Provide the (X, Y) coordinate of the cell's center where the given text is located.  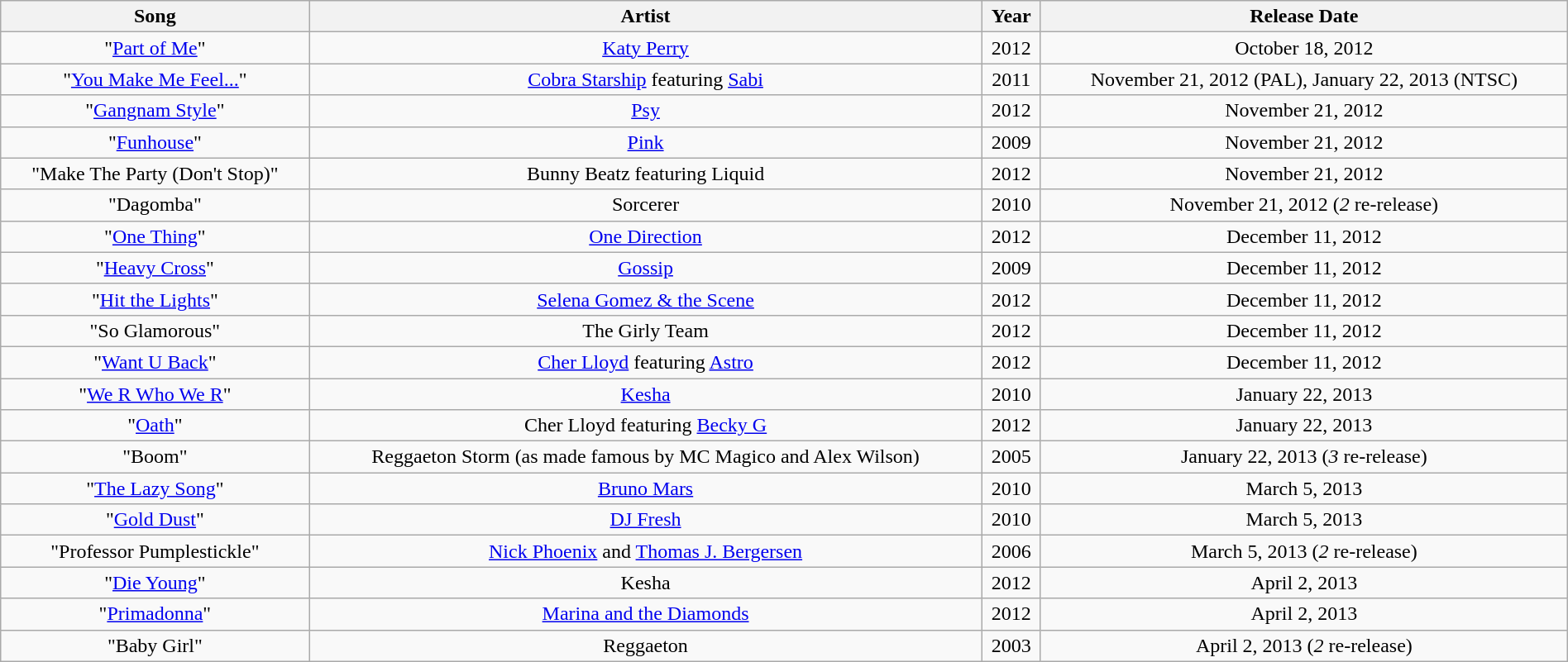
2003 (1011, 645)
"Part of Me" (155, 48)
Pink (645, 142)
Marina and the Diamonds (645, 614)
Bruno Mars (645, 488)
DJ Fresh (645, 520)
April 2, 2013 (2 re-release) (1303, 645)
Release Date (1303, 17)
Selena Gomez & the Scene (645, 299)
Gossip (645, 268)
Katy Perry (645, 48)
"Professor Pumplestickle" (155, 551)
Year (1011, 17)
"Die Young" (155, 583)
2005 (1011, 457)
"Baby Girl" (155, 645)
January 22, 2013 (3 re-release) (1303, 457)
Reggaeton Storm (as made famous by MC Magico and Alex Wilson) (645, 457)
November 21, 2012 (2 re-release) (1303, 205)
"The Lazy Song" (155, 488)
2011 (1011, 79)
Nick Phoenix and Thomas J. Bergersen (645, 551)
2006 (1011, 551)
"Primadonna" (155, 614)
"Boom" (155, 457)
"You Make Me Feel..." (155, 79)
Song (155, 17)
Cobra Starship featuring Sabi (645, 79)
"Gold Dust" (155, 520)
March 5, 2013 (2 re-release) (1303, 551)
October 18, 2012 (1303, 48)
"Hit the Lights" (155, 299)
"Want U Back" (155, 362)
Psy (645, 111)
"Funhouse" (155, 142)
November 21, 2012 (PAL), January 22, 2013 (NTSC) (1303, 79)
Cher Lloyd featuring Becky G (645, 426)
"One Thing" (155, 236)
Sorcerer (645, 205)
"Dagomba" (155, 205)
"Make The Party (Don't Stop)" (155, 174)
Artist (645, 17)
"We R Who We R" (155, 394)
Bunny Beatz featuring Liquid (645, 174)
"Heavy Cross" (155, 268)
"Oath" (155, 426)
One Direction (645, 236)
"So Glamorous" (155, 331)
Cher Lloyd featuring Astro (645, 362)
The Girly Team (645, 331)
"Gangnam Style" (155, 111)
Reggaeton (645, 645)
